From the cell containing the given text, extract its center point as [x, y] coordinate. 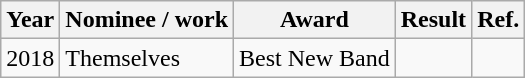
Result [433, 20]
Themselves [147, 58]
Year [30, 20]
Award [315, 20]
2018 [30, 58]
Ref. [498, 20]
Best New Band [315, 58]
Nominee / work [147, 20]
